Capture the cell that displays the provided text and extract its [x, y] central coordinate. 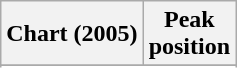
Peakposition [189, 34]
Chart (2005) [72, 34]
